Pinpoint the cell where the given text exists, returning its (X, Y) midpoint coordinate. 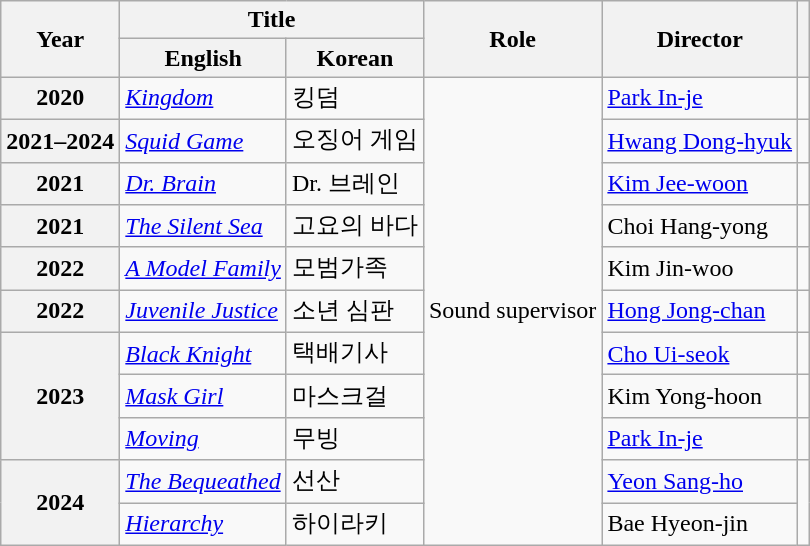
Director (700, 39)
Dr. Brain (204, 184)
Title (272, 20)
Black Knight (204, 354)
The Bequeathed (204, 482)
Dr. 브레인 (354, 184)
Juvenile Justice (204, 312)
Squid Game (204, 140)
2021–2024 (60, 140)
모범가족 (354, 268)
Hierarchy (204, 524)
Role (512, 39)
The Silent Sea (204, 226)
Choi Hang-yong (700, 226)
Kingdom (204, 98)
2023 (60, 396)
소년 심판 (354, 312)
Kim Jin-woo (700, 268)
Mask Girl (204, 396)
오징어 게임 (354, 140)
무빙 (354, 438)
택배기사 (354, 354)
Korean (354, 58)
Yeon Sang-ho (700, 482)
Year (60, 39)
킹덤 (354, 98)
A Model Family (204, 268)
선산 (354, 482)
Sound supervisor (512, 311)
Cho Ui-seok (700, 354)
English (204, 58)
2020 (60, 98)
2024 (60, 502)
Kim Jee-woon (700, 184)
Kim Yong-hoon (700, 396)
Moving (204, 438)
마스크걸 (354, 396)
Hwang Dong-hyuk (700, 140)
Hong Jong-chan (700, 312)
Bae Hyeon-jin (700, 524)
하이라키 (354, 524)
고요의 바다 (354, 226)
